Return (x, y) of the center of cell containing provided text 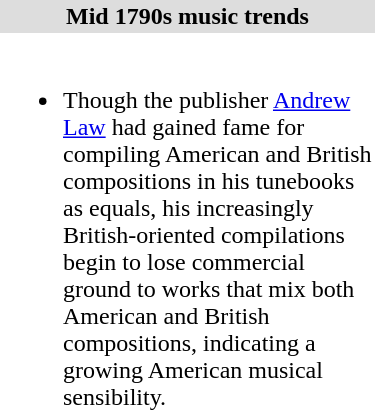
Mid 1790s music trends (188, 16)
